Find where the given text appears and provide that cell's center as (x, y) coordinate. 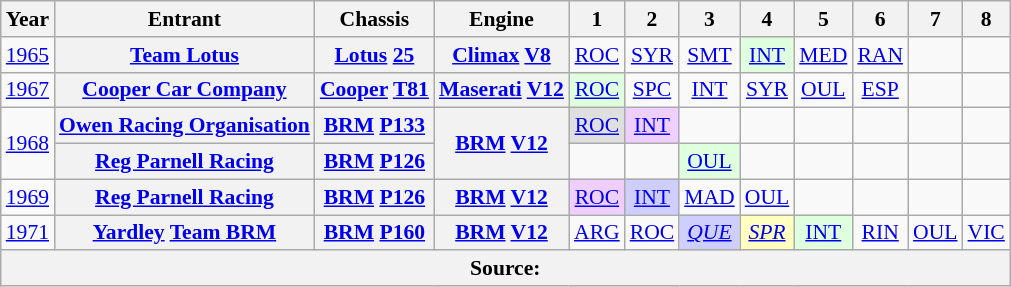
8 (986, 19)
Lotus 25 (374, 55)
6 (880, 19)
Source: (506, 269)
BRM P160 (374, 233)
1967 (28, 90)
Cooper Car Company (184, 90)
1965 (28, 55)
Yardley Team BRM (184, 233)
4 (767, 19)
MAD (710, 197)
SMT (710, 55)
Maserati V12 (502, 90)
BRM P133 (374, 126)
SPC (652, 90)
2 (652, 19)
1968 (28, 144)
RIN (880, 233)
SPR (767, 233)
1971 (28, 233)
RAN (880, 55)
QUE (710, 233)
1969 (28, 197)
ESP (880, 90)
Team Lotus (184, 55)
1 (597, 19)
Climax V8 (502, 55)
Chassis (374, 19)
3 (710, 19)
Owen Racing Organisation (184, 126)
MED (823, 55)
Cooper T81 (374, 90)
ARG (597, 233)
7 (935, 19)
Entrant (184, 19)
Year (28, 19)
Engine (502, 19)
5 (823, 19)
VIC (986, 233)
